Determine the (x, y) coordinate at the center of the cell enclosing the given text.  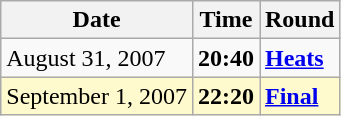
Final (300, 96)
August 31, 2007 (97, 58)
22:20 (226, 96)
Time (226, 20)
September 1, 2007 (97, 96)
Heats (300, 58)
Round (300, 20)
Date (97, 20)
20:40 (226, 58)
